Return (x, y) of the center of cell containing provided text 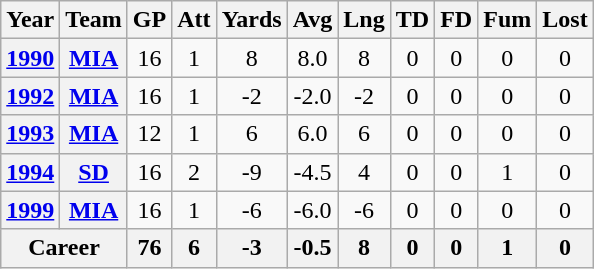
FD (456, 20)
76 (149, 248)
-9 (252, 172)
6.0 (312, 134)
8.0 (312, 58)
-2.0 (312, 96)
1993 (30, 134)
Team (94, 20)
Lost (565, 20)
TD (412, 20)
-4.5 (312, 172)
-0.5 (312, 248)
Avg (312, 20)
Lng (364, 20)
4 (364, 172)
GP (149, 20)
Career (64, 248)
SD (94, 172)
12 (149, 134)
2 (194, 172)
1999 (30, 210)
Year (30, 20)
-6.0 (312, 210)
Fum (508, 20)
1992 (30, 96)
-3 (252, 248)
1994 (30, 172)
1990 (30, 58)
Att (194, 20)
Yards (252, 20)
